Determine the (X, Y) coordinate at the center of the cell enclosing the given text.  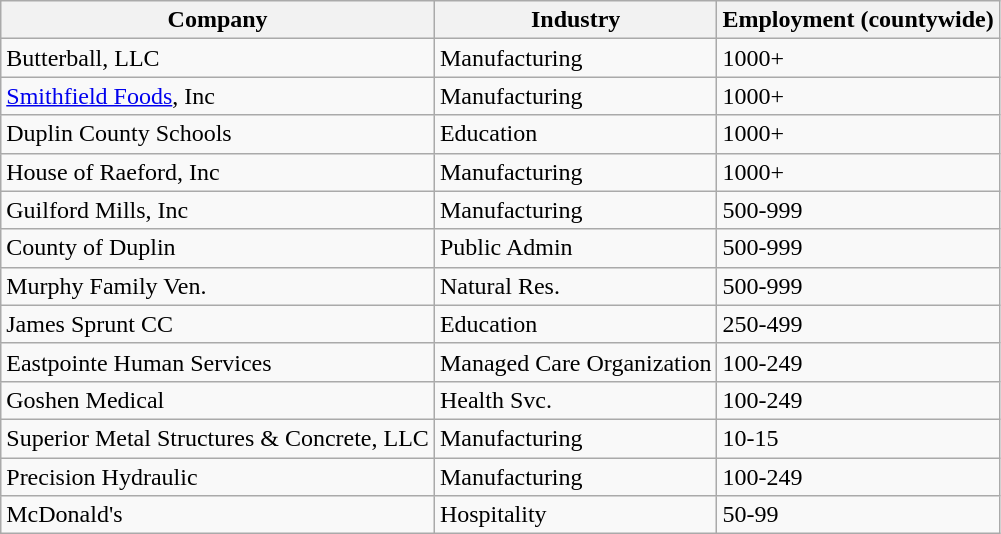
Superior Metal Structures & Concrete, LLC (218, 438)
Employment (countywide) (858, 20)
House of Raeford, Inc (218, 172)
Murphy Family Ven. (218, 286)
Company (218, 20)
Precision Hydraulic (218, 477)
250-499 (858, 324)
Butterball, LLC (218, 58)
McDonald's (218, 515)
Natural Res. (576, 286)
10-15 (858, 438)
Guilford Mills, Inc (218, 210)
Hospitality (576, 515)
James Sprunt CC (218, 324)
Industry (576, 20)
50-99 (858, 515)
Managed Care Organization (576, 362)
Duplin County Schools (218, 134)
Goshen Medical (218, 400)
Smithfield Foods, Inc (218, 96)
Public Admin (576, 248)
Health Svc. (576, 400)
Eastpointe Human Services (218, 362)
County of Duplin (218, 248)
